Detect which cell encompasses the target text, then output its [x, y] center coordinate. 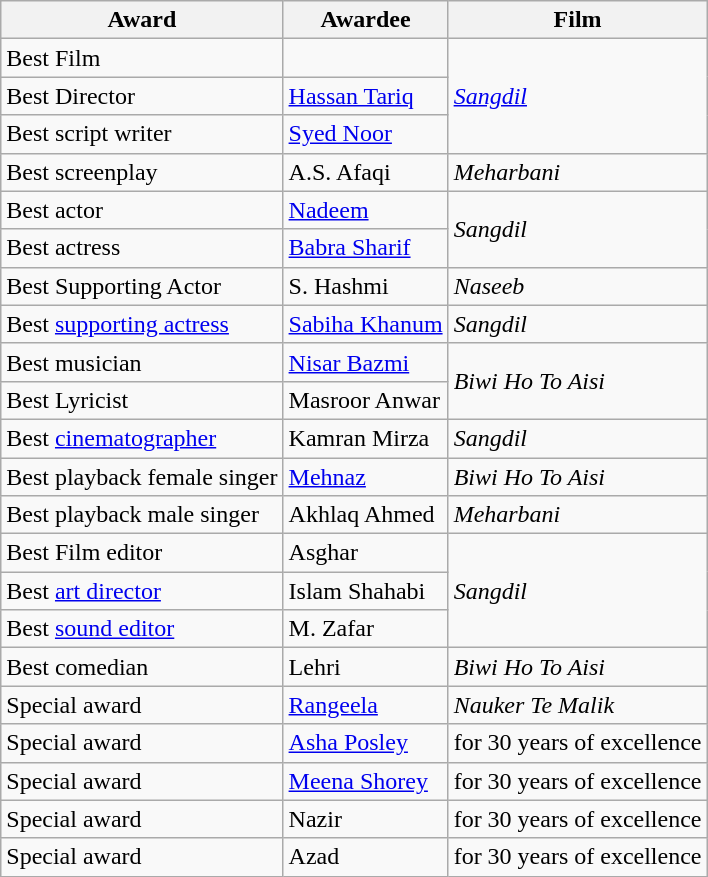
Babra Sharif [366, 248]
Nadeem [366, 210]
Best script writer [142, 134]
Best actress [142, 248]
Best Film [142, 58]
Nauker Te Malik [578, 705]
Akhlaq Ahmed [366, 515]
Rangeela [366, 705]
Mehnaz [366, 477]
Best Supporting Actor [142, 286]
Asha Posley [366, 743]
Best Lyricist [142, 400]
Naseeb [578, 286]
Best supporting actress [142, 324]
Film [578, 20]
Asghar [366, 553]
Kamran Mirza [366, 438]
Best musician [142, 362]
Best playback male singer [142, 515]
Masroor Anwar [366, 400]
Sabiha Khanum [366, 324]
Best comedian [142, 667]
M. Zafar [366, 629]
Best Film editor [142, 553]
Best Director [142, 96]
Azad [366, 857]
Best cinematographer [142, 438]
Best art director [142, 591]
Meena Shorey [366, 781]
Syed Noor [366, 134]
Islam Shahabi [366, 591]
Nazir [366, 819]
Best playback female singer [142, 477]
S. Hashmi [366, 286]
A.S. Afaqi [366, 172]
Award [142, 20]
Best actor [142, 210]
Awardee [366, 20]
Best screenplay [142, 172]
Lehri [366, 667]
Hassan Tariq [366, 96]
Nisar Bazmi [366, 362]
Best sound editor [142, 629]
